Identify which cell holds the provided text, then report its [x, y] central coordinate. 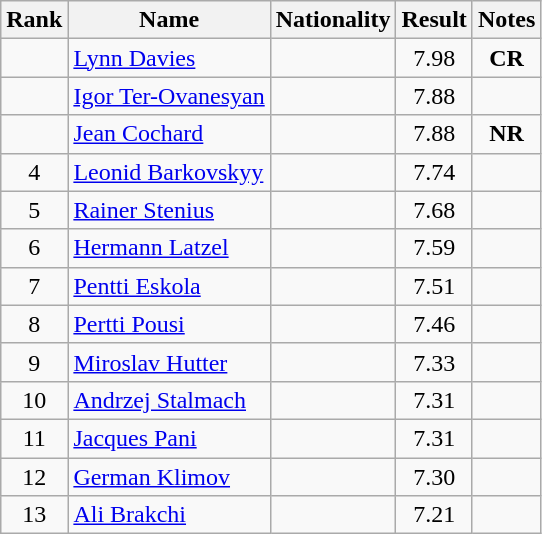
CR [506, 58]
13 [34, 515]
Igor Ter-Ovanesyan [169, 96]
7.51 [434, 286]
Pentti Eskola [169, 286]
Rank [34, 20]
Miroslav Hutter [169, 362]
Hermann Latzel [169, 248]
Jacques Pani [169, 438]
4 [34, 172]
Result [434, 20]
7.68 [434, 210]
Ali Brakchi [169, 515]
7.33 [434, 362]
Pertti Pousi [169, 324]
Rainer Stenius [169, 210]
10 [34, 400]
11 [34, 438]
7.59 [434, 248]
7.98 [434, 58]
7.46 [434, 324]
8 [34, 324]
Nationality [333, 20]
7.30 [434, 477]
NR [506, 134]
6 [34, 248]
German Klimov [169, 477]
7.74 [434, 172]
5 [34, 210]
Lynn Davies [169, 58]
Leonid Barkovskyy [169, 172]
Notes [506, 20]
7.21 [434, 515]
Jean Cochard [169, 134]
12 [34, 477]
Name [169, 20]
Andrzej Stalmach [169, 400]
7 [34, 286]
9 [34, 362]
